Pinpoint the cell where the given text exists, returning its [x, y] midpoint coordinate. 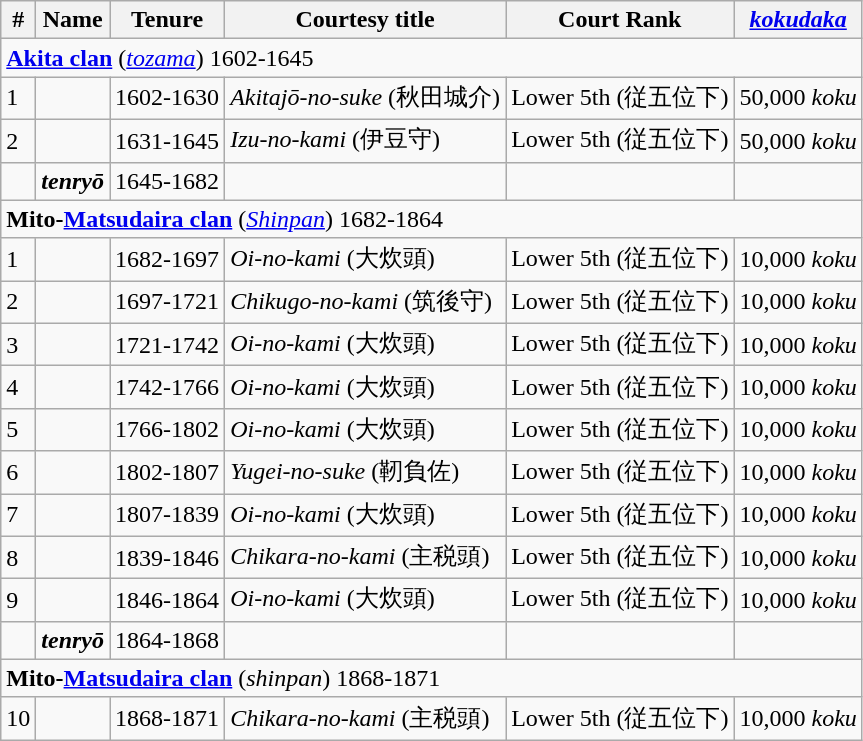
5 [18, 430]
1742-1766 [168, 388]
1602-1630 [168, 98]
Tenure [168, 20]
1766-1802 [168, 430]
9 [18, 600]
Mito-Matsudaira clan (shinpan) 1868-1871 [432, 678]
1802-1807 [168, 472]
kokudaka [798, 20]
1697-1721 [168, 302]
7 [18, 516]
Mito-Matsudaira clan (Shinpan) 1682-1864 [432, 219]
Court Rank [620, 20]
# [18, 20]
Name [73, 20]
1839-1846 [168, 558]
8 [18, 558]
1721-1742 [168, 344]
Akita clan (tozama) 1602-1645 [432, 58]
Yugei-no-suke (靭負佐) [366, 472]
1864-1868 [168, 640]
Izu-no-kami (伊豆守) [366, 140]
1631-1645 [168, 140]
Akitajō-no-suke (秋田城介) [366, 98]
1868-1871 [168, 718]
Chikugo-no-kami (筑後守) [366, 302]
1682-1697 [168, 260]
3 [18, 344]
Courtesy title [366, 20]
1645-1682 [168, 181]
1807-1839 [168, 516]
1846-1864 [168, 600]
6 [18, 472]
10 [18, 718]
4 [18, 388]
